From the cell containing the given text, extract its center point as (X, Y) coordinate. 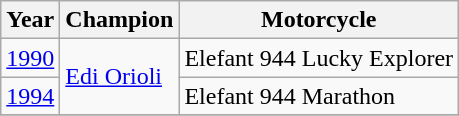
1994 (30, 96)
Year (30, 20)
Edi Orioli (120, 77)
Champion (120, 20)
Elefant 944 Lucky Explorer (319, 58)
1990 (30, 58)
Elefant 944 Marathon (319, 96)
Motorcycle (319, 20)
